Search for the cell housing the specified text and yield its (X, Y) center coordinate. 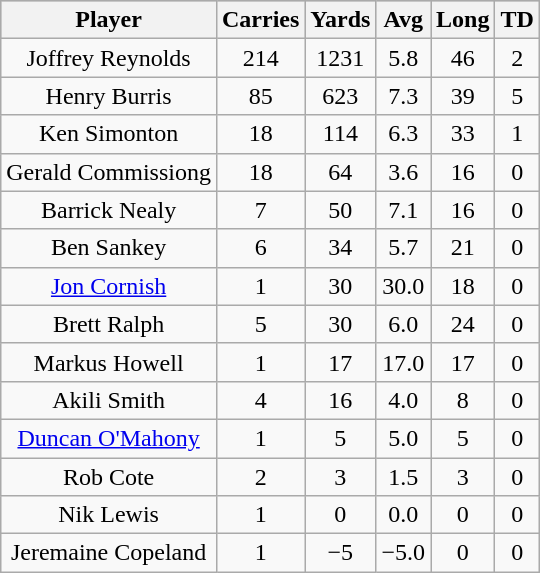
Markus Howell (109, 362)
6 (260, 248)
−5.0 (404, 553)
5.8 (404, 58)
7 (260, 210)
Yards (340, 20)
17.0 (404, 362)
34 (340, 248)
33 (463, 134)
Jeremaine Copeland (109, 553)
6.3 (404, 134)
1231 (340, 58)
Carries (260, 20)
Gerald Commissiong (109, 172)
30.0 (404, 286)
Avg (404, 20)
5.0 (404, 438)
50 (340, 210)
Jon Cornish (109, 286)
Player (109, 20)
46 (463, 58)
39 (463, 96)
−5 (340, 553)
Nik Lewis (109, 515)
Duncan O'Mahony (109, 438)
TD (517, 20)
4.0 (404, 400)
Ken Simonton (109, 134)
24 (463, 324)
5.7 (404, 248)
8 (463, 400)
7.3 (404, 96)
7.1 (404, 210)
0.0 (404, 515)
Joffrey Reynolds (109, 58)
85 (260, 96)
1.5 (404, 477)
6.0 (404, 324)
623 (340, 96)
Barrick Nealy (109, 210)
3.6 (404, 172)
Brett Ralph (109, 324)
Henry Burris (109, 96)
114 (340, 134)
Akili Smith (109, 400)
Ben Sankey (109, 248)
Rob Cote (109, 477)
21 (463, 248)
214 (260, 58)
64 (340, 172)
Long (463, 20)
4 (260, 400)
